For the text-containing cell, return its midpoint in (X, Y) coordinate format. 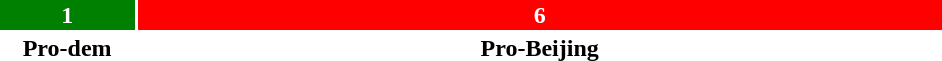
1 (67, 15)
6 (540, 15)
